Search for the cell housing the specified text and yield its (x, y) center coordinate. 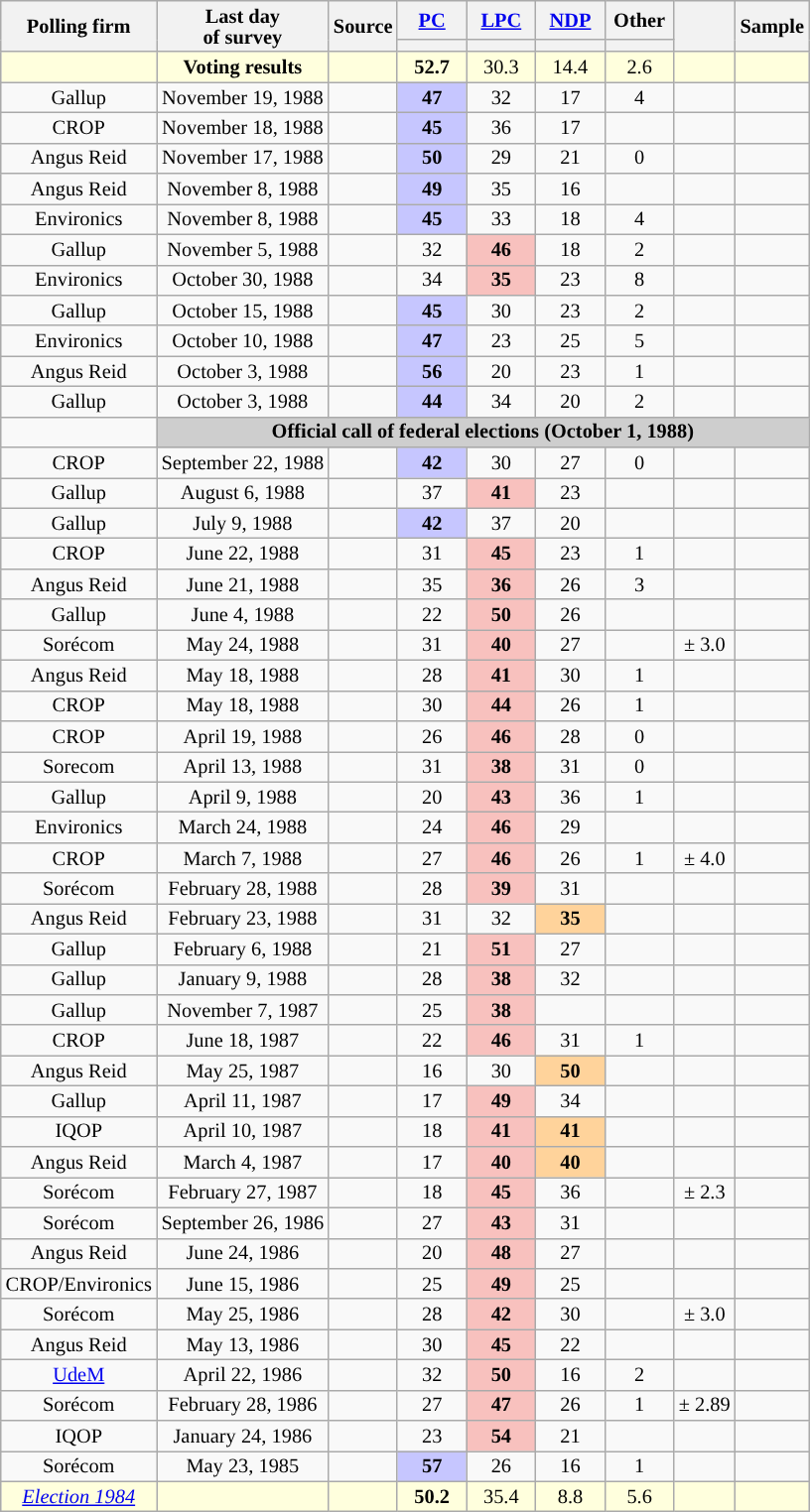
48 (501, 1254)
July 9, 1988 (242, 524)
November 19, 1988 (242, 97)
Voting results (242, 67)
June 24, 1986 (242, 1254)
56 (432, 371)
± 2.89 (705, 1405)
May 25, 1987 (242, 1071)
Other (639, 20)
51 (501, 948)
± 4.0 (705, 857)
February 6, 1988 (242, 948)
Polling firm (79, 26)
8.8 (571, 1496)
50.2 (432, 1496)
2.6 (639, 67)
April 13, 1988 (242, 766)
November 17, 1988 (242, 159)
Last day of survey (242, 26)
8 (639, 280)
± 2.3 (705, 1193)
UdeM (79, 1375)
April 11, 1987 (242, 1101)
5 (639, 341)
LPC (501, 20)
Official call of federal elections (October 1, 1988) (482, 433)
June 15, 1986 (242, 1284)
52.7 (432, 67)
March 4, 1987 (242, 1163)
October 15, 1988 (242, 310)
April 10, 1987 (242, 1131)
May 13, 1986 (242, 1345)
33 (501, 218)
54 (501, 1437)
February 28, 1986 (242, 1405)
3 (639, 583)
November 18, 1988 (242, 127)
January 9, 1988 (242, 980)
April 19, 1988 (242, 736)
April 22, 1986 (242, 1375)
February 23, 1988 (242, 919)
August 6, 1988 (242, 492)
Source (363, 26)
May 25, 1986 (242, 1314)
Sorecom (79, 766)
57 (432, 1466)
24 (432, 827)
June 21, 1988 (242, 583)
39 (501, 889)
May 24, 1988 (242, 645)
March 7, 1988 (242, 857)
CROP/Environics (79, 1284)
May 23, 1985 (242, 1466)
October 10, 1988 (242, 341)
June 22, 1988 (242, 554)
September 22, 1988 (242, 462)
14.4 (571, 67)
Sample (772, 26)
June 4, 1988 (242, 615)
February 27, 1987 (242, 1193)
September 26, 1986 (242, 1222)
Election 1984 (79, 1496)
35.4 (501, 1496)
March 24, 1988 (242, 827)
January 24, 1986 (242, 1437)
June 18, 1987 (242, 1040)
5.6 (639, 1496)
February 28, 1988 (242, 889)
October 30, 1988 (242, 280)
April 9, 1988 (242, 798)
PC (432, 20)
30.3 (501, 67)
NDP (571, 20)
November 7, 1987 (242, 1010)
November 5, 1988 (242, 250)
